Identify which cell holds the provided text, then report its [X, Y] central coordinate. 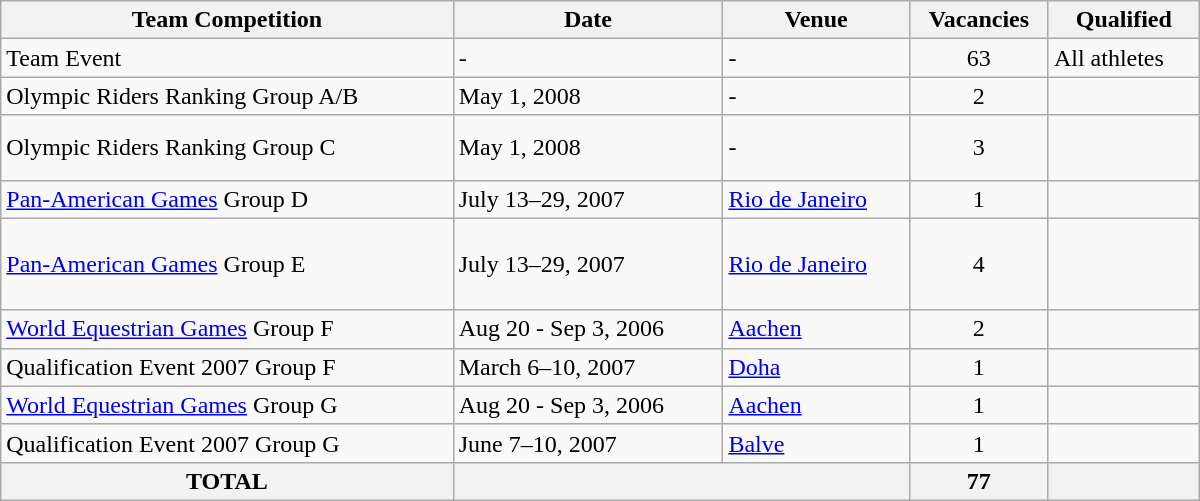
March 6–10, 2007 [588, 367]
Venue [816, 20]
June 7–10, 2007 [588, 443]
World Equestrian Games Group F [227, 329]
World Equestrian Games Group G [227, 405]
All athletes [1124, 58]
Team Competition [227, 20]
Balve [816, 443]
Qualified [1124, 20]
TOTAL [227, 481]
Qualification Event 2007 Group F [227, 367]
Olympic Riders Ranking Group C [227, 148]
Team Event [227, 58]
Qualification Event 2007 Group G [227, 443]
77 [978, 481]
Vacancies [978, 20]
Pan-American Games Group D [227, 199]
Pan-American Games Group E [227, 264]
Date [588, 20]
Doha [816, 367]
63 [978, 58]
3 [978, 148]
4 [978, 264]
Olympic Riders Ranking Group A/B [227, 96]
